From the cell containing the given text, extract its center point as [X, Y] coordinate. 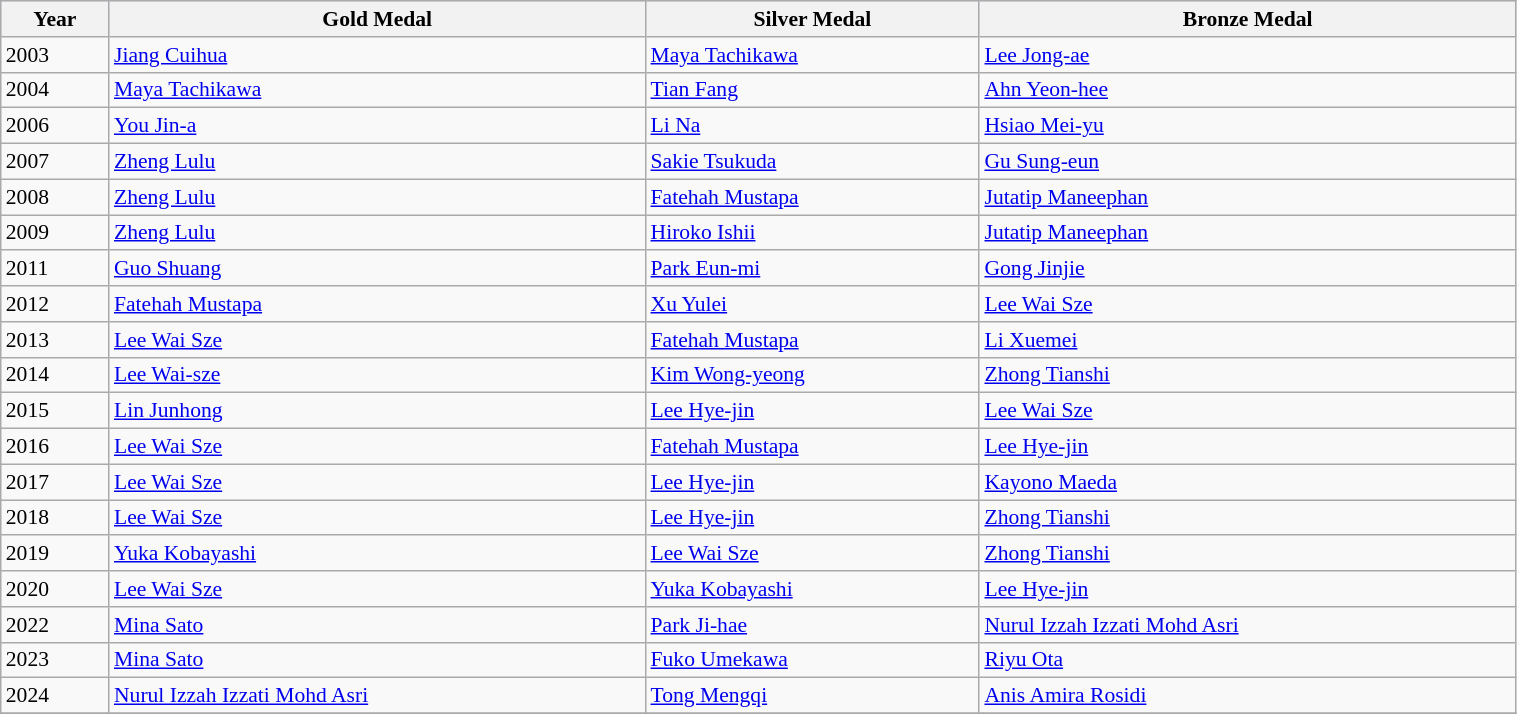
Park Eun-mi [812, 269]
Guo Shuang [378, 269]
2023 [55, 660]
Jiang Cuihua [378, 55]
Gold Medal [378, 19]
2011 [55, 269]
2009 [55, 233]
Li Xuemei [1248, 340]
Sakie Tsukuda [812, 162]
2006 [55, 126]
Kim Wong-yeong [812, 375]
Hiroko Ishii [812, 233]
Fuko Umekawa [812, 660]
Xu Yulei [812, 304]
Park Ji-hae [812, 625]
You Jin-a [378, 126]
2024 [55, 696]
2017 [55, 482]
Lee Jong-ae [1248, 55]
Lee Wai-sze [378, 375]
2014 [55, 375]
Tong Mengqi [812, 696]
2008 [55, 197]
2012 [55, 304]
2019 [55, 554]
Lin Junhong [378, 411]
Kayono Maeda [1248, 482]
2007 [55, 162]
Silver Medal [812, 19]
Year [55, 19]
Li Na [812, 126]
2022 [55, 625]
2015 [55, 411]
2016 [55, 447]
Ahn Yeon-hee [1248, 90]
2003 [55, 55]
2020 [55, 589]
2013 [55, 340]
Bronze Medal [1248, 19]
Hsiao Mei-yu [1248, 126]
Riyu Ota [1248, 660]
2018 [55, 518]
Tian Fang [812, 90]
Gong Jinjie [1248, 269]
Anis Amira Rosidi [1248, 696]
2004 [55, 90]
Gu Sung-eun [1248, 162]
